Extract the [x, y] coordinate from the center of the cell holding the provided text.  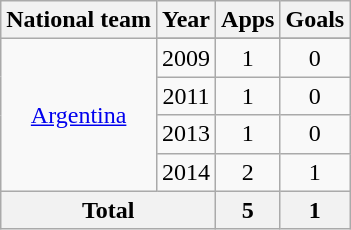
Year [186, 20]
2 [248, 172]
2013 [186, 134]
2009 [186, 58]
5 [248, 210]
Apps [248, 20]
National team [79, 20]
Total [108, 210]
2014 [186, 172]
Argentina [79, 115]
2011 [186, 96]
Goals [315, 20]
